Provide the (X, Y) coordinate of the cell's center where the given text is located.  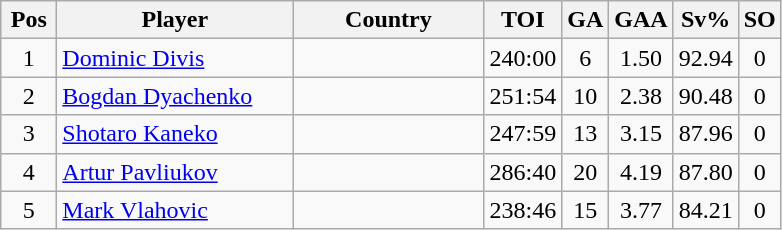
Country (388, 20)
87.80 (706, 172)
TOI (523, 20)
13 (586, 134)
Mark Vlahovic (175, 210)
238:46 (523, 210)
Pos (29, 20)
2.38 (641, 96)
4 (29, 172)
SO (760, 20)
251:54 (523, 96)
1.50 (641, 58)
240:00 (523, 58)
5 (29, 210)
4.19 (641, 172)
3.15 (641, 134)
84.21 (706, 210)
1 (29, 58)
286:40 (523, 172)
Artur Pavliukov (175, 172)
Bogdan Dyachenko (175, 96)
87.96 (706, 134)
90.48 (706, 96)
20 (586, 172)
3 (29, 134)
10 (586, 96)
15 (586, 210)
247:59 (523, 134)
6 (586, 58)
Sv% (706, 20)
3.77 (641, 210)
Player (175, 20)
2 (29, 96)
Dominic Divis (175, 58)
92.94 (706, 58)
GAA (641, 20)
GA (586, 20)
Shotaro Kaneko (175, 134)
